Search for the cell housing the specified text and yield its [x, y] center coordinate. 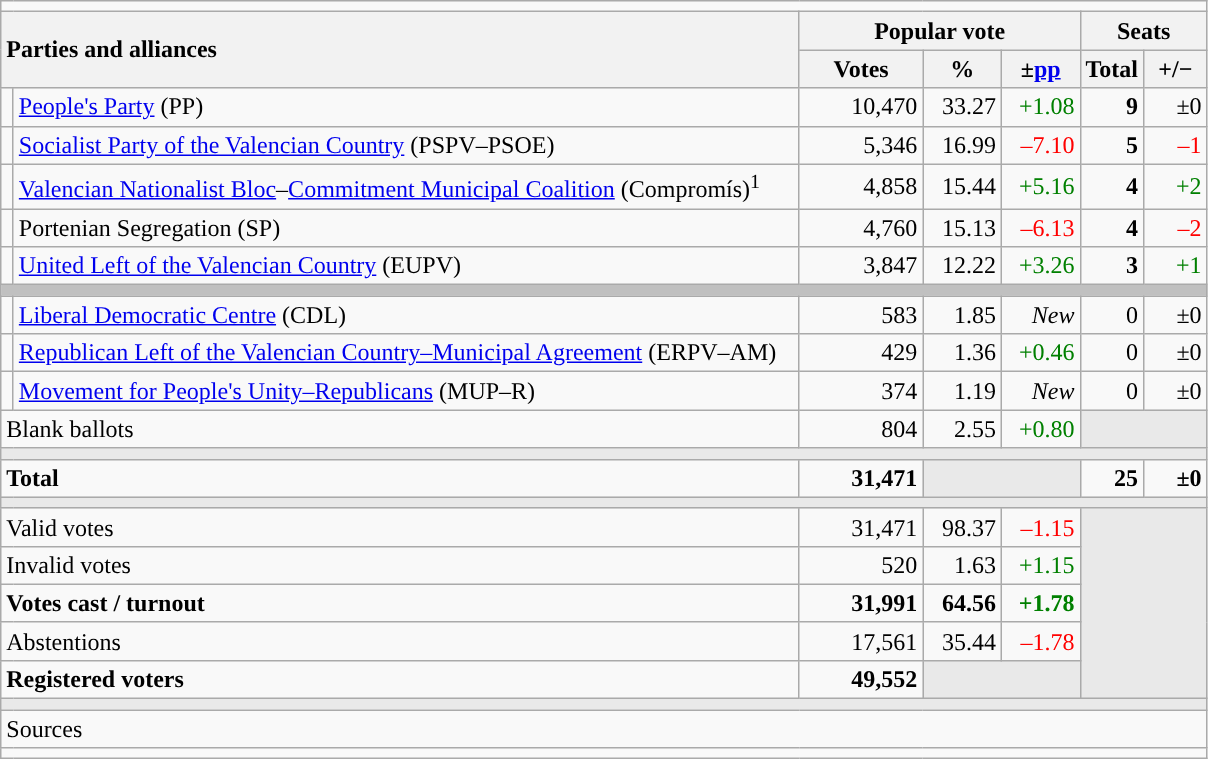
374 [861, 391]
Popular vote [940, 31]
9 [1112, 107]
Liberal Democratic Centre (CDL) [406, 315]
1.85 [962, 315]
804 [861, 429]
+0.46 [1040, 353]
+3.26 [1040, 266]
4,858 [861, 186]
Movement for People's Unity–Republicans (MUP–R) [406, 391]
10,470 [861, 107]
Valid votes [400, 527]
–1.78 [1040, 641]
–1.15 [1040, 527]
+5.16 [1040, 186]
5,346 [861, 145]
Invalid votes [400, 565]
31,991 [861, 603]
15.13 [962, 228]
Valencian Nationalist Bloc–Commitment Municipal Coalition (Compromís)1 [406, 186]
Socialist Party of the Valencian Country (PSPV–PSOE) [406, 145]
64.56 [962, 603]
+/− [1176, 69]
1.19 [962, 391]
±pp [1040, 69]
1.36 [962, 353]
98.37 [962, 527]
16.99 [962, 145]
% [962, 69]
United Left of the Valencian Country (EUPV) [406, 266]
–7.10 [1040, 145]
1.63 [962, 565]
3,847 [861, 266]
+1 [1176, 266]
+1.15 [1040, 565]
15.44 [962, 186]
35.44 [962, 641]
+1.78 [1040, 603]
Sources [604, 729]
Registered voters [400, 679]
Votes [861, 69]
3 [1112, 266]
+0.80 [1040, 429]
Votes cast / turnout [400, 603]
–2 [1176, 228]
Blank ballots [400, 429]
583 [861, 315]
49,552 [861, 679]
5 [1112, 145]
2.55 [962, 429]
25 [1112, 478]
Republican Left of the Valencian Country–Municipal Agreement (ERPV–AM) [406, 353]
520 [861, 565]
429 [861, 353]
+1.08 [1040, 107]
Seats [1144, 31]
33.27 [962, 107]
Abstentions [400, 641]
–6.13 [1040, 228]
4,760 [861, 228]
+2 [1176, 186]
Portenian Segregation (SP) [406, 228]
–1 [1176, 145]
17,561 [861, 641]
12.22 [962, 266]
Parties and alliances [400, 50]
People's Party (PP) [406, 107]
